Identify which cell holds the provided text, then report its [x, y] central coordinate. 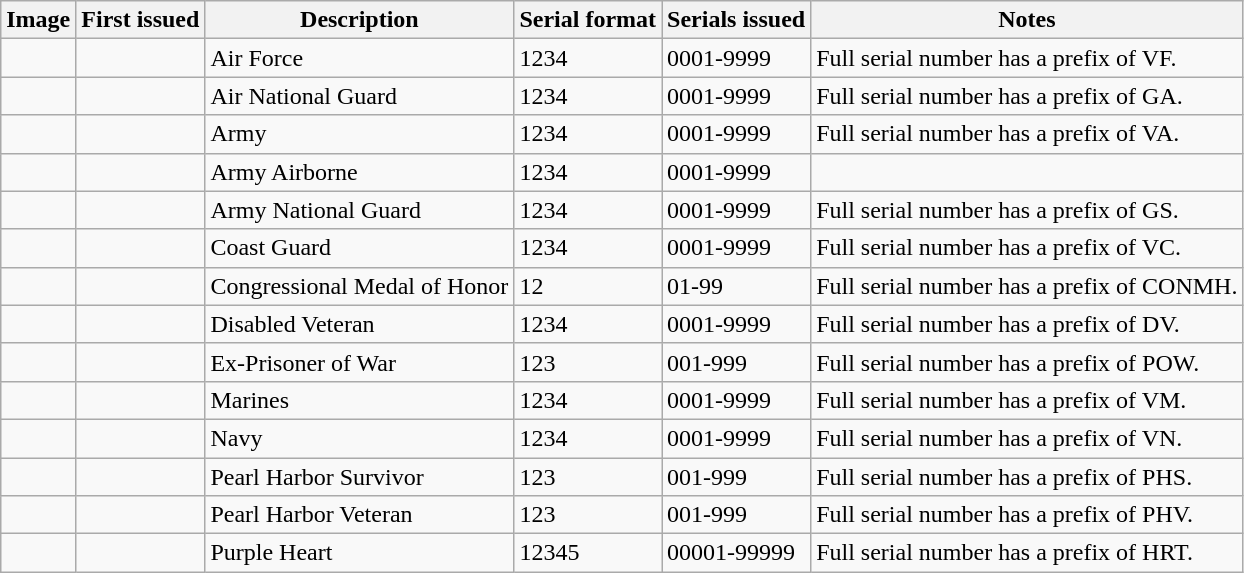
First issued [140, 20]
Purple Heart [360, 553]
Full serial number has a prefix of GA. [1027, 96]
Full serial number has a prefix of VC. [1027, 248]
12 [588, 286]
Description [360, 20]
Pearl Harbor Survivor [360, 477]
Full serial number has a prefix of VM. [1027, 400]
Full serial number has a prefix of POW. [1027, 362]
Ex-Prisoner of War [360, 362]
01-99 [736, 286]
Notes [1027, 20]
Coast Guard [360, 248]
Full serial number has a prefix of DV. [1027, 324]
00001-99999 [736, 553]
Army National Guard [360, 210]
Pearl Harbor Veteran [360, 515]
Army Airborne [360, 172]
Full serial number has a prefix of PHV. [1027, 515]
Marines [360, 400]
Air Force [360, 58]
Army [360, 134]
Congressional Medal of Honor [360, 286]
Full serial number has a prefix of GS. [1027, 210]
Full serial number has a prefix of VN. [1027, 438]
Air National Guard [360, 96]
Full serial number has a prefix of VF. [1027, 58]
Full serial number has a prefix of VA. [1027, 134]
Full serial number has a prefix of CONMH. [1027, 286]
Serials issued [736, 20]
12345 [588, 553]
Full serial number has a prefix of PHS. [1027, 477]
Full serial number has a prefix of HRT. [1027, 553]
Navy [360, 438]
Image [38, 20]
Serial format [588, 20]
Disabled Veteran [360, 324]
